Detect which cell encompasses the target text, then output its (x, y) center coordinate. 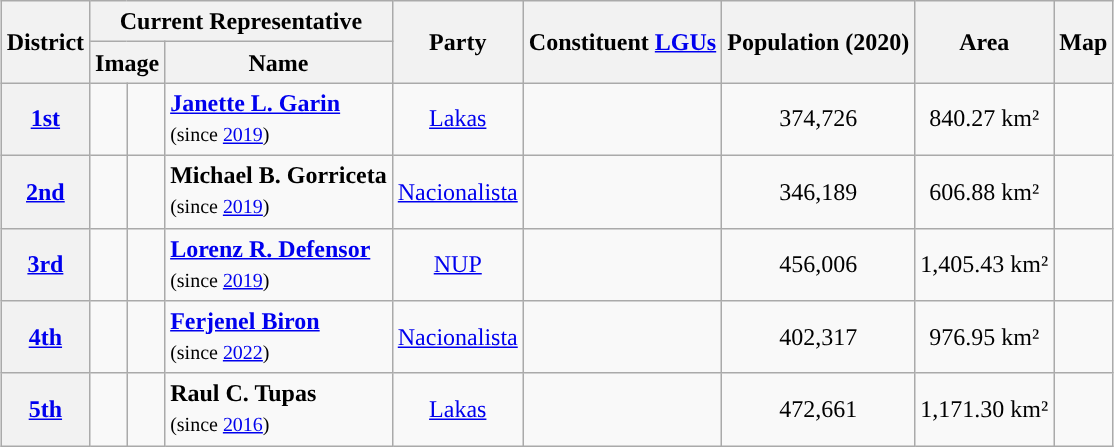
346,189 (818, 192)
4th (45, 338)
Janette L. Garin(since 2019) (279, 120)
Population (2020) (818, 42)
1,171.30 km² (984, 410)
Ferjenel Biron(since 2022) (279, 338)
Name (279, 62)
456,006 (818, 264)
District (45, 42)
Lorenz R. Defensor(since 2019) (279, 264)
3rd (45, 264)
Constituent LGUs (622, 42)
472,661 (818, 410)
NUP (458, 264)
976.95 km² (984, 338)
606.88 km² (984, 192)
Michael B. Gorriceta(since 2019) (279, 192)
Image (128, 62)
Party (458, 42)
840.27 km² (984, 120)
374,726 (818, 120)
Raul C. Tupas(since 2016) (279, 410)
1st (45, 120)
5th (45, 410)
1,405.43 km² (984, 264)
Map (1084, 42)
Area (984, 42)
402,317 (818, 338)
2nd (45, 192)
Current Representative (242, 22)
